Pinpoint the cell where the given text exists, returning its [x, y] midpoint coordinate. 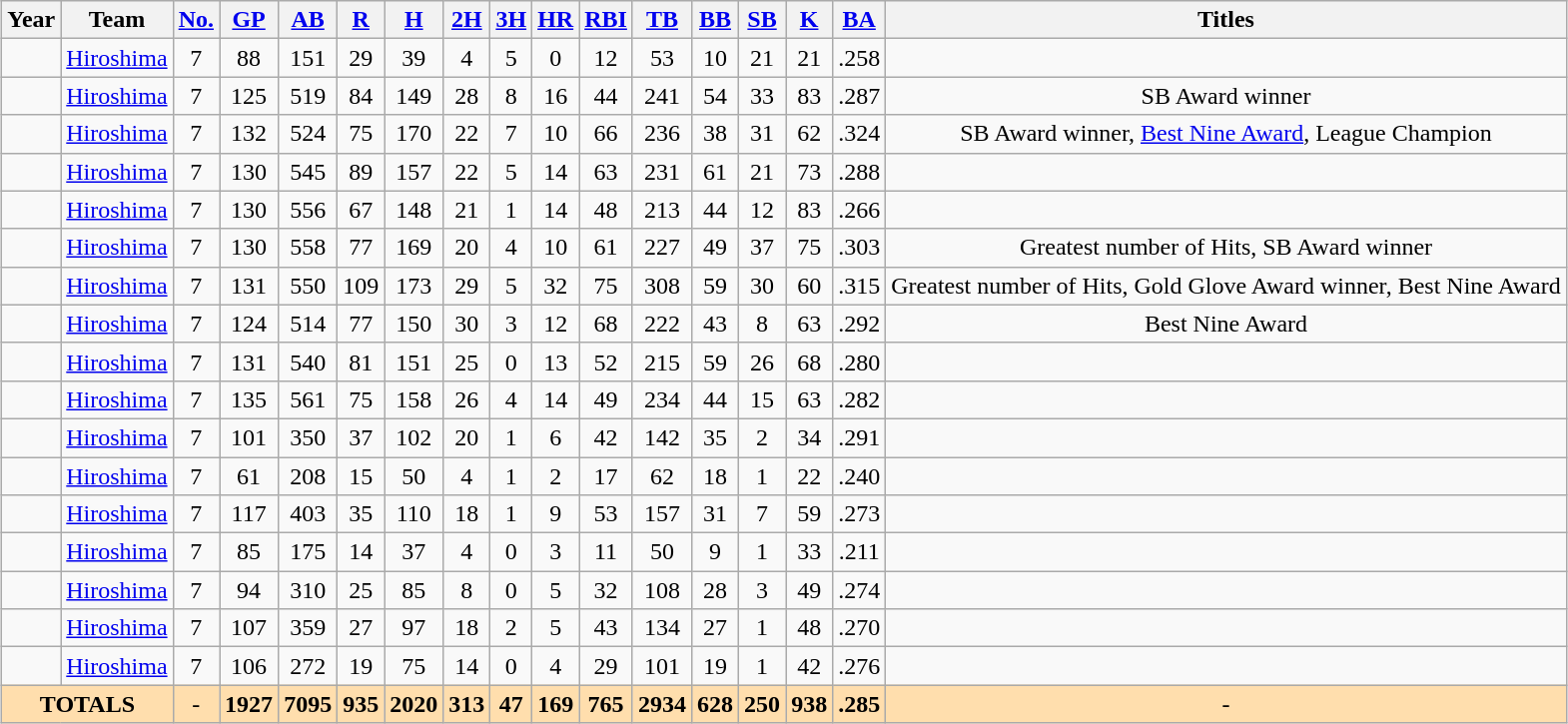
6 [555, 437]
R [362, 20]
.240 [859, 476]
.291 [859, 437]
Best Nine Award [1226, 324]
34 [809, 437]
88 [250, 58]
102 [413, 437]
107 [250, 628]
558 [308, 248]
519 [308, 96]
.288 [859, 172]
272 [308, 666]
.303 [859, 248]
67 [362, 210]
142 [661, 437]
2934 [661, 704]
73 [809, 172]
.292 [859, 324]
17 [606, 476]
175 [308, 552]
.282 [859, 399]
135 [250, 399]
148 [413, 210]
106 [250, 666]
765 [606, 704]
561 [308, 399]
.324 [859, 134]
66 [606, 134]
158 [413, 399]
110 [413, 514]
234 [661, 399]
54 [715, 96]
1927 [250, 704]
222 [661, 324]
.276 [859, 666]
52 [606, 362]
.270 [859, 628]
.266 [859, 210]
AB [308, 20]
60 [809, 286]
Greatest number of Hits, SB Award winner [1226, 248]
H [413, 20]
HR [555, 20]
.280 [859, 362]
170 [413, 134]
.287 [859, 96]
.274 [859, 590]
173 [413, 286]
250 [763, 704]
Team [117, 20]
3H [511, 20]
213 [661, 210]
47 [511, 704]
231 [661, 172]
215 [661, 362]
BA [859, 20]
350 [308, 437]
Titles [1226, 20]
7095 [308, 704]
SB Award winner, Best Nine Award, League Champion [1226, 134]
89 [362, 172]
628 [715, 704]
359 [308, 628]
545 [308, 172]
RBI [606, 20]
117 [250, 514]
935 [362, 704]
236 [661, 134]
Year [32, 20]
81 [362, 362]
38 [715, 134]
524 [308, 134]
94 [250, 590]
132 [250, 134]
TOTALS [88, 704]
Greatest number of Hits, Gold Glove Award winner, Best Nine Award [1226, 286]
13 [555, 362]
550 [308, 286]
16 [555, 96]
134 [661, 628]
97 [413, 628]
227 [661, 248]
109 [362, 286]
.273 [859, 514]
540 [308, 362]
308 [661, 286]
SB Award winner [1226, 96]
403 [308, 514]
2020 [413, 704]
.285 [859, 704]
108 [661, 590]
.315 [859, 286]
2H [467, 20]
514 [308, 324]
11 [606, 552]
124 [250, 324]
149 [413, 96]
241 [661, 96]
310 [308, 590]
K [809, 20]
No. [196, 20]
39 [413, 58]
150 [413, 324]
TB [661, 20]
.258 [859, 58]
938 [809, 704]
84 [362, 96]
313 [467, 704]
125 [250, 96]
GP [250, 20]
556 [308, 210]
BB [715, 20]
.211 [859, 552]
208 [308, 476]
SB [763, 20]
